Search for the cell housing the specified text and yield its (X, Y) center coordinate. 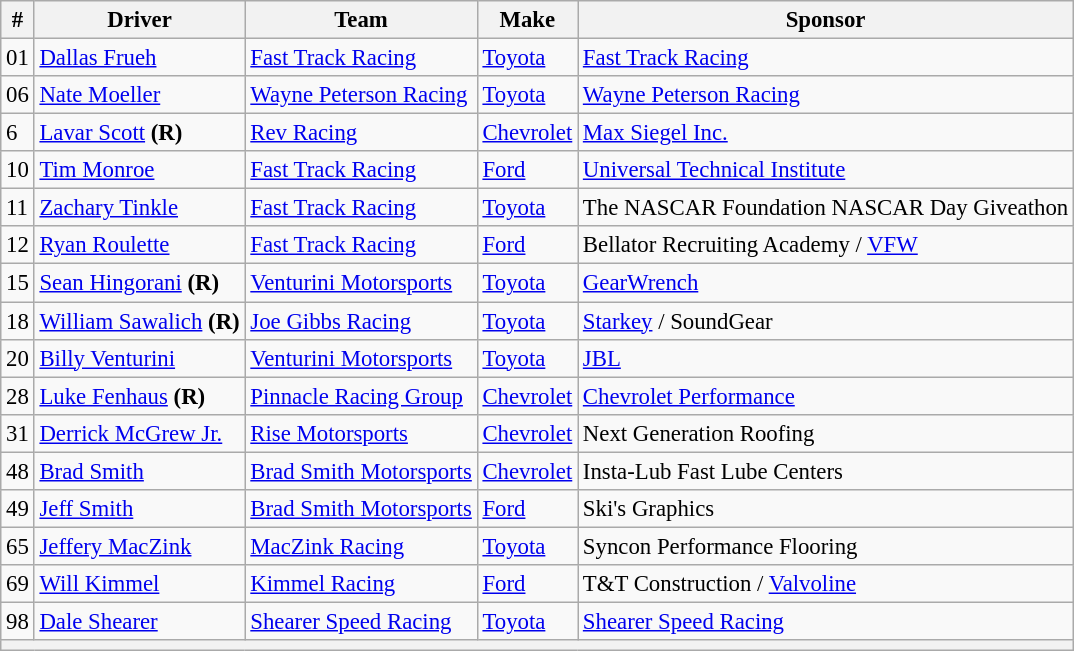
Max Siegel Inc. (826, 133)
01 (18, 58)
Starkey / SoundGear (826, 321)
Zachary Tinkle (140, 208)
GearWrench (826, 283)
18 (18, 321)
Tim Monroe (140, 170)
69 (18, 584)
T&T Construction / Valvoline (826, 584)
Sponsor (826, 20)
Jeffery MacZink (140, 546)
Will Kimmel (140, 584)
48 (18, 471)
William Sawalich (R) (140, 321)
Make (527, 20)
Jeff Smith (140, 509)
Brad Smith (140, 471)
Bellator Recruiting Academy / VFW (826, 245)
49 (18, 509)
Pinnacle Racing Group (361, 396)
Kimmel Racing (361, 584)
Syncon Performance Flooring (826, 546)
98 (18, 621)
11 (18, 208)
6 (18, 133)
28 (18, 396)
Insta-Lub Fast Lube Centers (826, 471)
The NASCAR Foundation NASCAR Day Giveathon (826, 208)
Rise Motorsports (361, 433)
JBL (826, 358)
Chevrolet Performance (826, 396)
Sean Hingorani (R) (140, 283)
12 (18, 245)
Dale Shearer (140, 621)
Universal Technical Institute (826, 170)
Ryan Roulette (140, 245)
Billy Venturini (140, 358)
65 (18, 546)
15 (18, 283)
Next Generation Roofing (826, 433)
MacZink Racing (361, 546)
Driver (140, 20)
Luke Fenhaus (R) (140, 396)
06 (18, 95)
20 (18, 358)
Joe Gibbs Racing (361, 321)
Rev Racing (361, 133)
# (18, 20)
Ski's Graphics (826, 509)
Lavar Scott (R) (140, 133)
31 (18, 433)
Nate Moeller (140, 95)
Team (361, 20)
Derrick McGrew Jr. (140, 433)
Dallas Frueh (140, 58)
10 (18, 170)
